Output the [X, Y] coordinate of the center of the cell containing the given text.  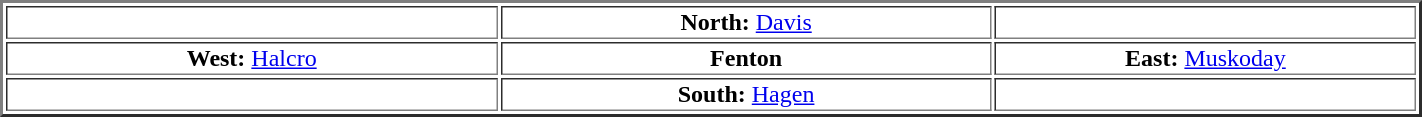
North: Davis [746, 22]
West: Halcro [252, 58]
East: Muskoday [1206, 58]
South: Hagen [746, 94]
Fenton [746, 58]
